Return (x, y) of the center of cell containing provided text 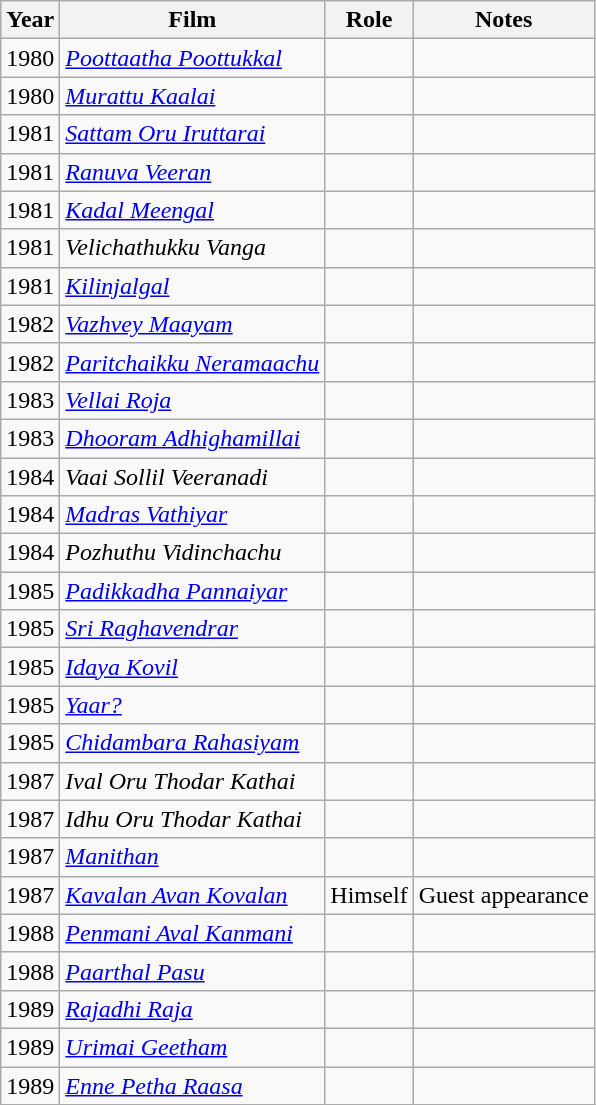
Himself (369, 895)
Idhu Oru Thodar Kathai (192, 819)
Sri Raghavendrar (192, 629)
Dhooram Adhighamillai (192, 438)
Vaai Sollil Veeranadi (192, 477)
Film (192, 20)
Rajadhi Raja (192, 1009)
Chidambara Rahasiyam (192, 743)
Year (30, 20)
Yaar? (192, 705)
Vellai Roja (192, 400)
Ival Oru Thodar Kathai (192, 781)
Manithan (192, 857)
Kadal Meengal (192, 210)
Paritchaikku Neramaachu (192, 362)
Enne Petha Raasa (192, 1085)
Poottaatha Poottukkal (192, 58)
Paarthal Pasu (192, 971)
Sattam Oru Iruttarai (192, 134)
Notes (504, 20)
Murattu Kaalai (192, 96)
Penmani Aval Kanmani (192, 933)
Ranuva Veeran (192, 172)
Padikkadha Pannaiyar (192, 591)
Kavalan Avan Kovalan (192, 895)
Madras Vathiyar (192, 515)
Urimai Geetham (192, 1047)
Idaya Kovil (192, 667)
Velichathukku Vanga (192, 248)
Role (369, 20)
Vazhvey Maayam (192, 324)
Guest appearance (504, 895)
Pozhuthu Vidinchachu (192, 553)
Kilinjalgal (192, 286)
